Search for the cell housing the specified text and yield its (x, y) center coordinate. 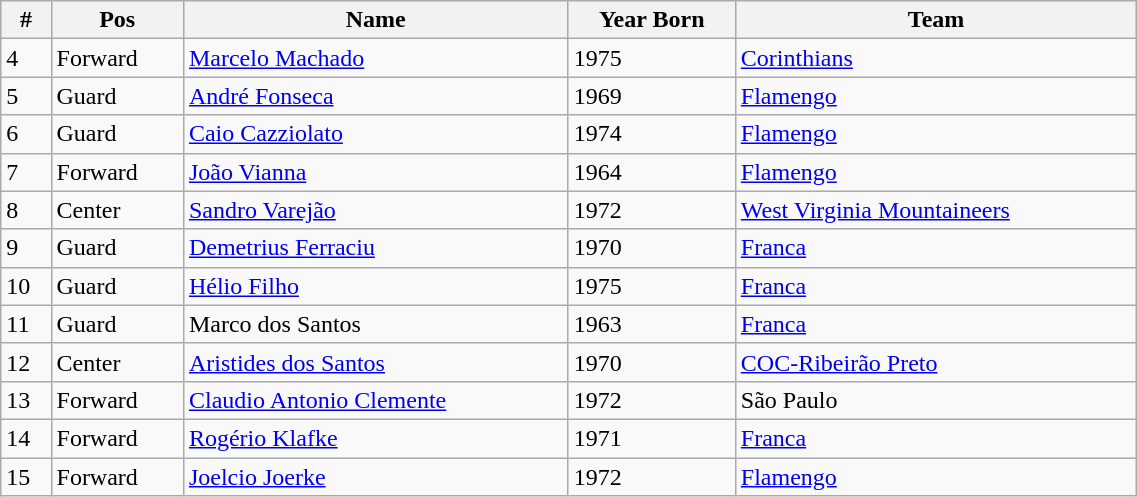
15 (26, 477)
Pos (117, 20)
10 (26, 286)
Rogério Klafke (376, 438)
Demetrius Ferraciu (376, 248)
14 (26, 438)
11 (26, 324)
4 (26, 58)
# (26, 20)
Team (936, 20)
1971 (652, 438)
Claudio Antonio Clemente (376, 400)
Caio Cazziolato (376, 134)
12 (26, 362)
Aristides dos Santos (376, 362)
5 (26, 96)
Marcelo Machado (376, 58)
André Fonseca (376, 96)
1964 (652, 172)
Marco dos Santos (376, 324)
8 (26, 210)
6 (26, 134)
1963 (652, 324)
7 (26, 172)
1974 (652, 134)
13 (26, 400)
Year Born (652, 20)
West Virginia Mountaineers (936, 210)
1969 (652, 96)
Name (376, 20)
Joelcio Joerke (376, 477)
São Paulo (936, 400)
COC-Ribeirão Preto (936, 362)
Sandro Varejão (376, 210)
Hélio Filho (376, 286)
João Vianna (376, 172)
Corinthians (936, 58)
9 (26, 248)
